Search for the cell housing the specified text and yield its (x, y) center coordinate. 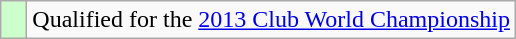
Qualified for the 2013 Club World Championship (272, 20)
